Search for the cell housing the specified text and yield its (x, y) center coordinate. 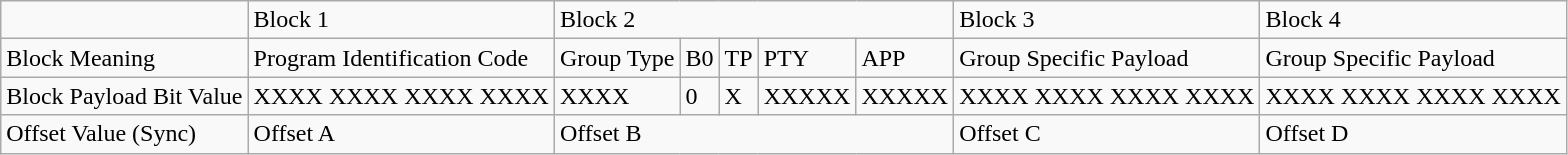
PTY (807, 58)
APP (905, 58)
Program Identification Code (401, 58)
Block 2 (754, 20)
Offset A (401, 134)
Block Payload Bit Value (124, 96)
TP (738, 58)
Group Type (617, 58)
Block 3 (1107, 20)
Offset D (1413, 134)
X (738, 96)
Offset B (754, 134)
0 (700, 96)
Block Meaning (124, 58)
B0 (700, 58)
XXXX (617, 96)
Offset Value (Sync) (124, 134)
Block 4 (1413, 20)
Offset C (1107, 134)
Block 1 (401, 20)
